Return [x, y] of the center of cell containing provided text 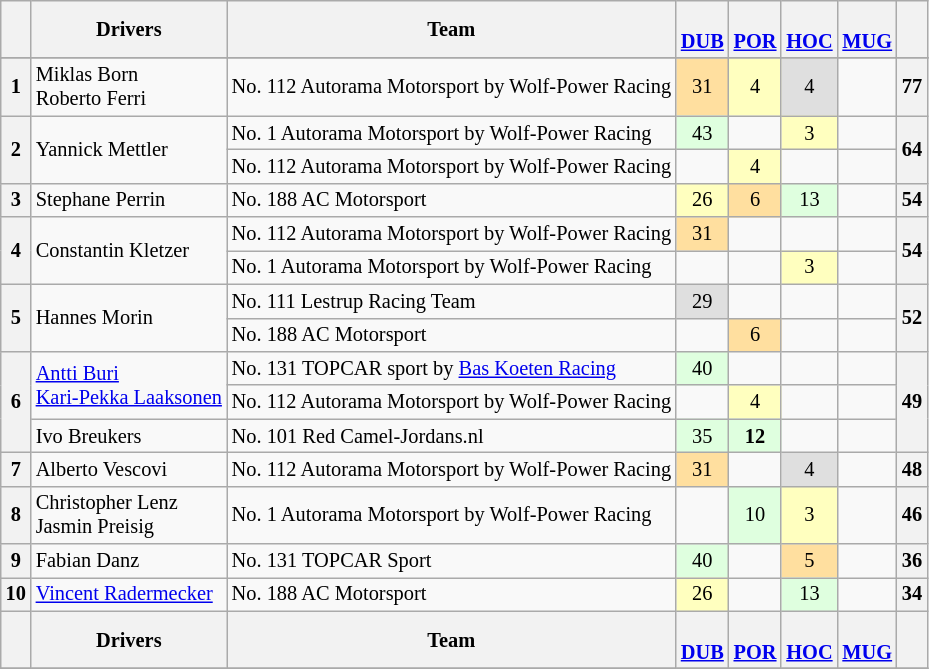
No. 111 Lestrup Racing Team [452, 301]
Fabian Danz [129, 561]
64 [912, 150]
46 [912, 515]
29 [702, 301]
Hannes Morin [129, 318]
Miklas Born Roberto Ferri [129, 87]
Antti Buri Kari-Pekka Laaksonen [129, 384]
Stephane Perrin [129, 200]
48 [912, 469]
No. 131 TOPCAR Sport [452, 561]
36 [912, 561]
9 [16, 561]
49 [912, 402]
Vincent Radermecker [129, 594]
No. 131 TOPCAR sport by Bas Koeten Racing [452, 368]
Christopher Lenz Jasmin Preisig [129, 515]
2 [16, 150]
34 [912, 594]
Alberto Vescovi [129, 469]
7 [16, 469]
35 [702, 436]
Ivo Breukers [129, 436]
Constantin Kletzer [129, 250]
12 [756, 436]
Yannick Mettler [129, 150]
No. 101 Red Camel-Jordans.nl [452, 436]
52 [912, 318]
43 [702, 133]
8 [16, 515]
1 [16, 87]
77 [912, 87]
